Return the (x, y) coordinate for the center point of the cell that contains the specified text.  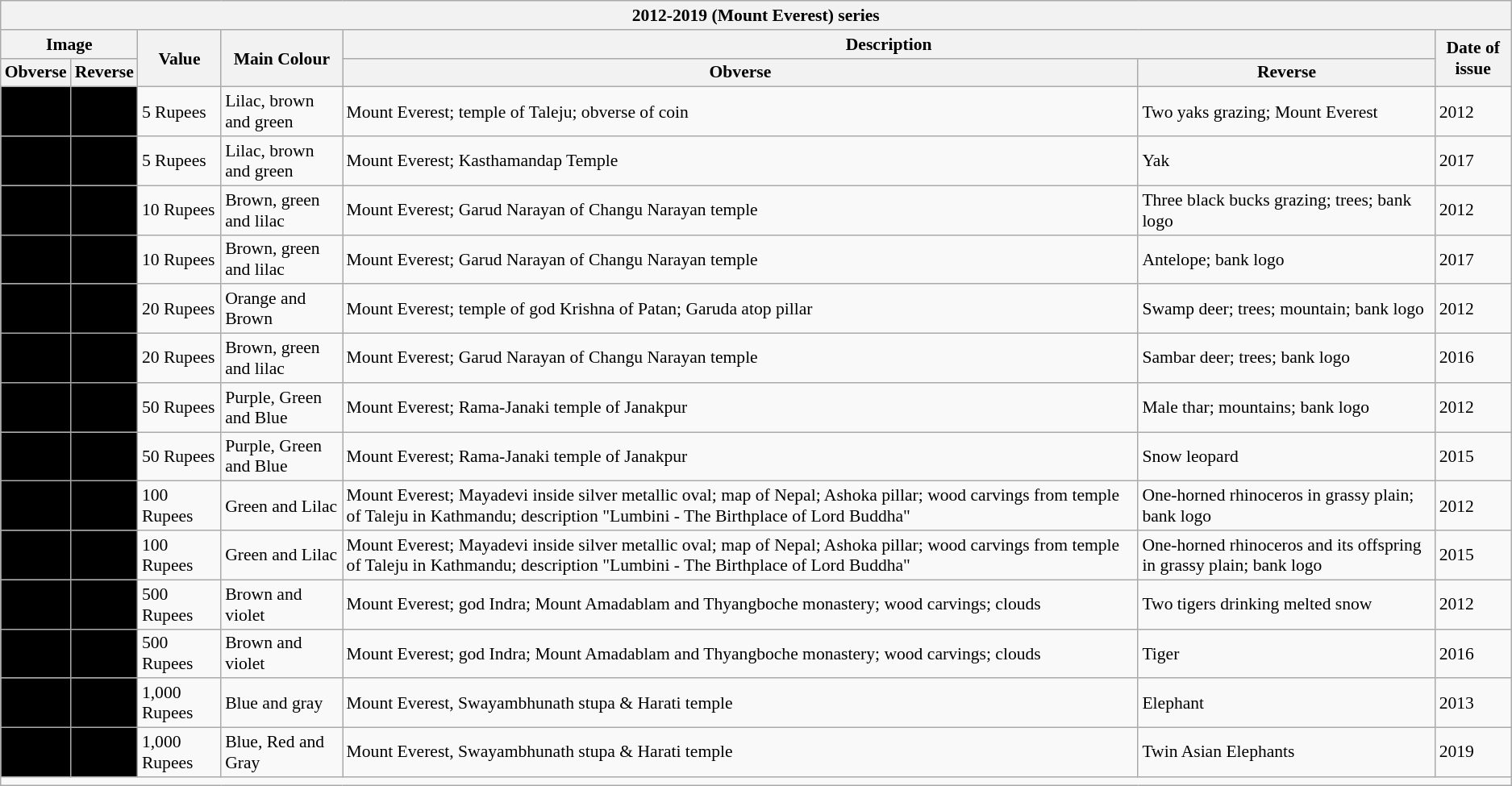
Yak (1286, 161)
One-horned rhinoceros and its offspring in grassy plain; bank logo (1286, 555)
Main Colour (281, 58)
Mount Everest; temple of Taleju; obverse of coin (740, 111)
Elephant (1286, 703)
Two tigers drinking melted snow (1286, 605)
Two yaks grazing; Mount Everest (1286, 111)
Tiger (1286, 653)
2013 (1473, 703)
Swamp deer; trees; mountain; bank logo (1286, 310)
Blue, Red and Gray (281, 753)
Antelope; bank logo (1286, 260)
2012-2019 (Mount Everest) series (756, 15)
2019 (1473, 753)
Snow leopard (1286, 456)
Description (889, 44)
Male thar; mountains; bank logo (1286, 408)
Blue and gray (281, 703)
Image (69, 44)
Mount Everest; Kasthamandap Temple (740, 161)
Three black bucks grazing; trees; bank logo (1286, 210)
Value (179, 58)
One-horned rhinoceros in grassy plain; bank logo (1286, 506)
Orange and Brown (281, 310)
Mount Everest; temple of god Krishna of Patan; Garuda atop pillar (740, 310)
Sambar deer; trees; bank logo (1286, 358)
Date of issue (1473, 58)
Twin Asian Elephants (1286, 753)
